Provide the (X, Y) coordinate of the cell's center where the given text is located.  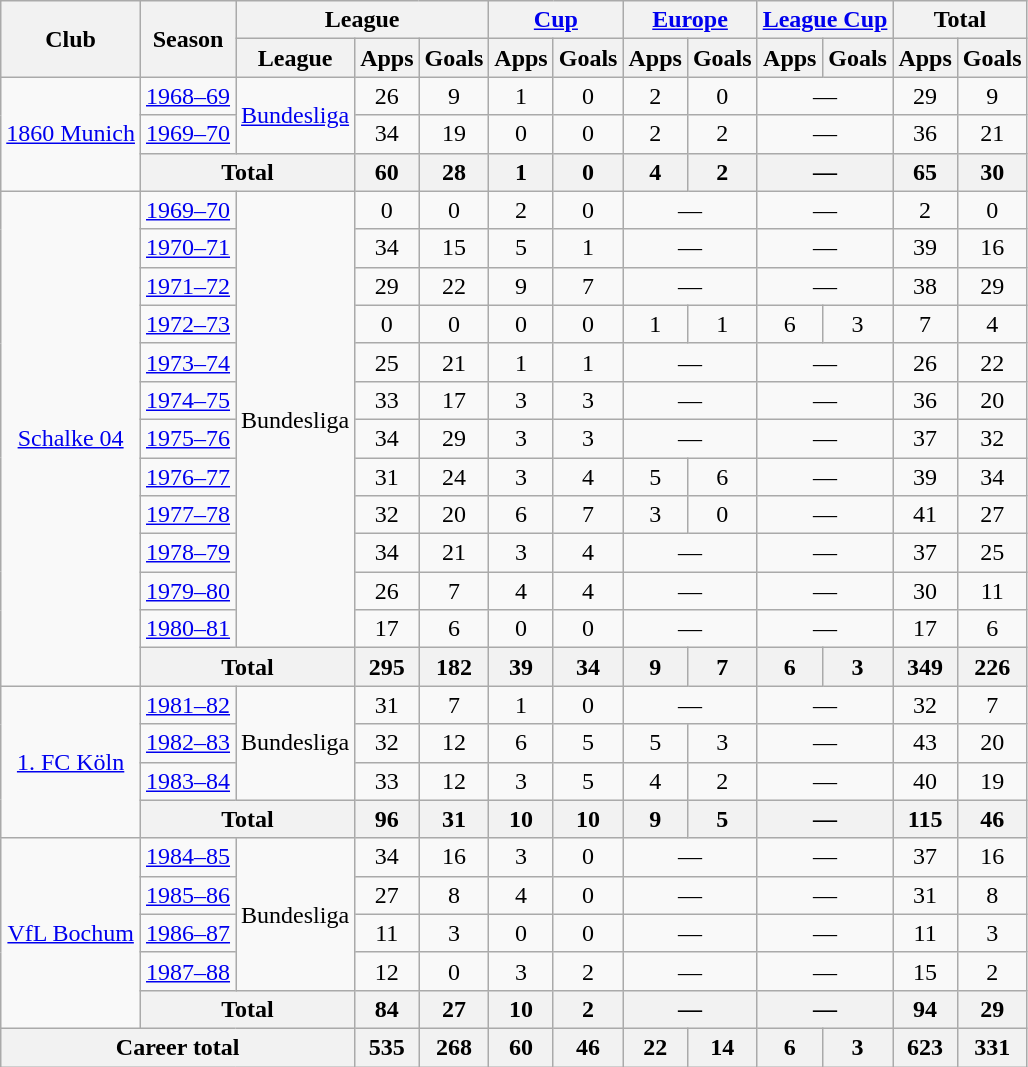
Schalke 04 (71, 438)
Cup (556, 20)
65 (925, 172)
League Cup (825, 20)
1975–76 (188, 438)
1. FC Köln (71, 762)
226 (992, 667)
268 (454, 1047)
535 (387, 1047)
115 (925, 819)
94 (925, 1009)
1980–81 (188, 629)
1983–84 (188, 781)
1971–72 (188, 286)
28 (454, 172)
1976–77 (188, 477)
1981–82 (188, 705)
349 (925, 667)
182 (454, 667)
Career total (178, 1047)
1984–85 (188, 857)
14 (722, 1047)
1860 Munich (71, 134)
1978–79 (188, 553)
1979–80 (188, 591)
1982–83 (188, 743)
Season (188, 39)
1987–88 (188, 971)
1972–73 (188, 324)
623 (925, 1047)
Club (71, 39)
96 (387, 819)
1973–74 (188, 362)
1968–69 (188, 96)
1986–87 (188, 933)
41 (925, 515)
VfL Bochum (71, 933)
24 (454, 477)
40 (925, 781)
43 (925, 743)
295 (387, 667)
1985–86 (188, 895)
331 (992, 1047)
1970–71 (188, 248)
1974–75 (188, 400)
Europe (690, 20)
84 (387, 1009)
1977–78 (188, 515)
38 (925, 286)
